Provide the [X, Y] coordinate of the cell's center where the given text is located.  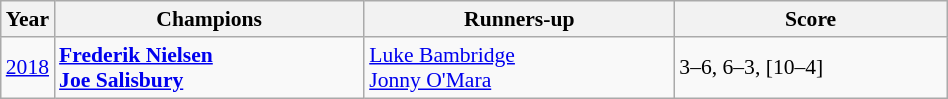
3–6, 6–3, [10–4] [810, 68]
Score [810, 19]
Runners-up [519, 19]
Frederik Nielsen Joe Salisbury [209, 68]
Year [28, 19]
Luke Bambridge Jonny O'Mara [519, 68]
Champions [209, 19]
2018 [28, 68]
